Scan for the cell matching the given text and deliver its (X, Y) coordinate at center. 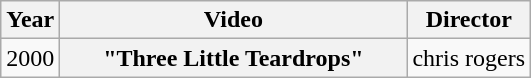
Year (30, 20)
chris rogers (469, 58)
Video (234, 20)
"Three Little Teardrops" (234, 58)
Director (469, 20)
2000 (30, 58)
